Extract the [x, y] coordinate from the center of the cell holding the provided text.  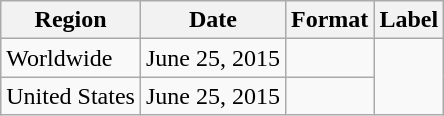
Region [71, 20]
Label [409, 20]
Date [212, 20]
Format [330, 20]
United States [71, 96]
Worldwide [71, 58]
